Search for the cell housing the specified text and yield its (x, y) center coordinate. 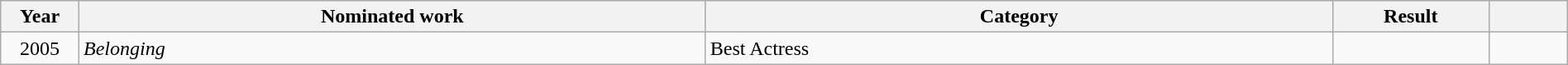
Result (1411, 17)
Category (1019, 17)
Nominated work (392, 17)
Year (40, 17)
2005 (40, 48)
Belonging (392, 48)
Best Actress (1019, 48)
